Output the (X, Y) coordinate of the center of the cell containing the given text.  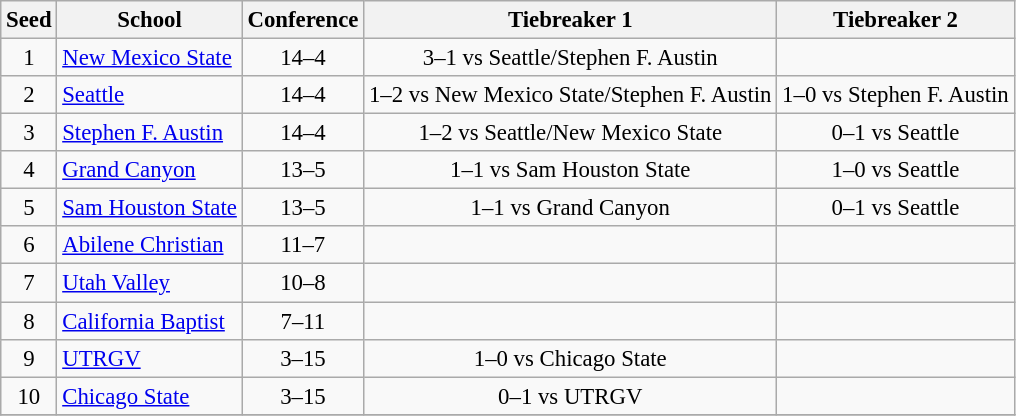
Abilene Christian (150, 245)
Tiebreaker 1 (570, 20)
1–2 vs Seattle/New Mexico State (570, 133)
UTRGV (150, 358)
6 (29, 245)
1–0 vs Seattle (896, 170)
9 (29, 358)
8 (29, 321)
Tiebreaker 2 (896, 20)
1 (29, 58)
1–0 vs Chicago State (570, 358)
1–1 vs Sam Houston State (570, 170)
3–1 vs Seattle/Stephen F. Austin (570, 58)
1–1 vs Grand Canyon (570, 208)
7 (29, 283)
1–0 vs Stephen F. Austin (896, 95)
10 (29, 396)
New Mexico State (150, 58)
5 (29, 208)
0–1 vs UTRGV (570, 396)
10–8 (303, 283)
2 (29, 95)
7–11 (303, 321)
Seed (29, 20)
Chicago State (150, 396)
Grand Canyon (150, 170)
Utah Valley (150, 283)
Stephen F. Austin (150, 133)
School (150, 20)
Sam Houston State (150, 208)
4 (29, 170)
3 (29, 133)
Seattle (150, 95)
1–2 vs New Mexico State/Stephen F. Austin (570, 95)
Conference (303, 20)
11–7 (303, 245)
California Baptist (150, 321)
